For the text-containing cell, return its midpoint in [X, Y] coordinate format. 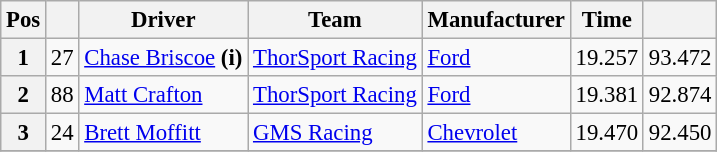
92.450 [680, 133]
93.472 [680, 58]
19.470 [606, 133]
24 [62, 133]
Pos [24, 20]
Team [335, 20]
88 [62, 95]
27 [62, 58]
Driver [164, 20]
92.874 [680, 95]
1 [24, 58]
3 [24, 133]
Manufacturer [496, 20]
2 [24, 95]
Brett Moffitt [164, 133]
19.381 [606, 95]
Chase Briscoe (i) [164, 58]
19.257 [606, 58]
GMS Racing [335, 133]
Matt Crafton [164, 95]
Time [606, 20]
Chevrolet [496, 133]
